Capture the cell that displays the provided text and extract its (X, Y) central coordinate. 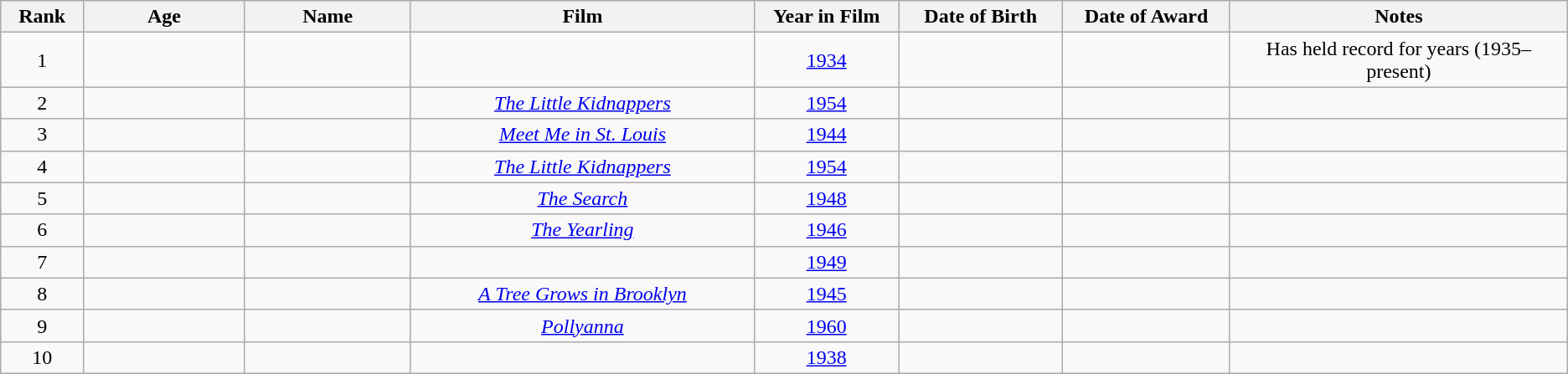
1948 (827, 198)
A Tree Grows in Brooklyn (583, 294)
1944 (827, 135)
1945 (827, 294)
1960 (827, 325)
Age (164, 17)
Rank (42, 17)
1946 (827, 230)
Pollyanna (583, 325)
The Search (583, 198)
Notes (1399, 17)
4 (42, 167)
Date of Award (1147, 17)
1934 (827, 60)
Date of Birth (981, 17)
5 (42, 198)
1 (42, 60)
Year in Film (827, 17)
8 (42, 294)
2 (42, 103)
Meet Me in St. Louis (583, 135)
1938 (827, 357)
6 (42, 230)
7 (42, 262)
9 (42, 325)
1949 (827, 262)
Has held record for years (1935–present) (1399, 60)
Film (583, 17)
3 (42, 135)
10 (42, 357)
The Yearling (583, 230)
Name (328, 17)
